Return [x, y] of the center of cell containing provided text 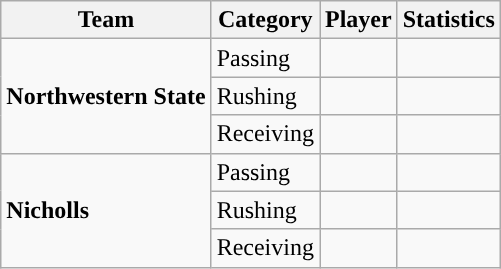
Statistics [448, 20]
Category [265, 20]
Team [106, 20]
Northwestern State [106, 96]
Player [359, 20]
Nicholls [106, 210]
